Return [X, Y] of the center of cell containing provided text 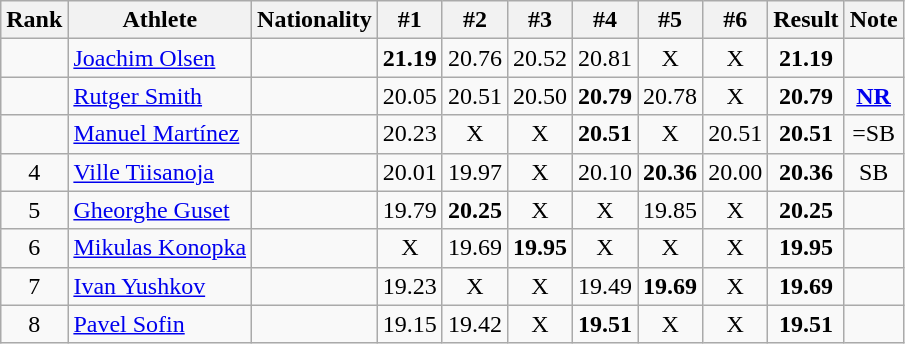
5 [34, 210]
Rutger Smith [160, 96]
19.23 [410, 286]
=SB [874, 134]
7 [34, 286]
6 [34, 248]
Athlete [160, 20]
#1 [410, 20]
19.79 [410, 210]
Joachim Olsen [160, 58]
20.81 [606, 58]
Manuel Martínez [160, 134]
Note [874, 20]
Mikulas Konopka [160, 248]
20.23 [410, 134]
19.42 [474, 324]
NR [874, 96]
4 [34, 172]
Nationality [315, 20]
#5 [670, 20]
#4 [606, 20]
Gheorghe Guset [160, 210]
Pavel Sofin [160, 324]
19.97 [474, 172]
Ivan Yushkov [160, 286]
#2 [474, 20]
#6 [736, 20]
20.76 [474, 58]
SB [874, 172]
20.01 [410, 172]
Rank [34, 20]
20.78 [670, 96]
20.52 [540, 58]
20.00 [736, 172]
20.05 [410, 96]
19.49 [606, 286]
20.50 [540, 96]
Result [806, 20]
#3 [540, 20]
20.10 [606, 172]
Ville Tiisanoja [160, 172]
19.85 [670, 210]
8 [34, 324]
19.15 [410, 324]
